Search for the cell housing the specified text and yield its (x, y) center coordinate. 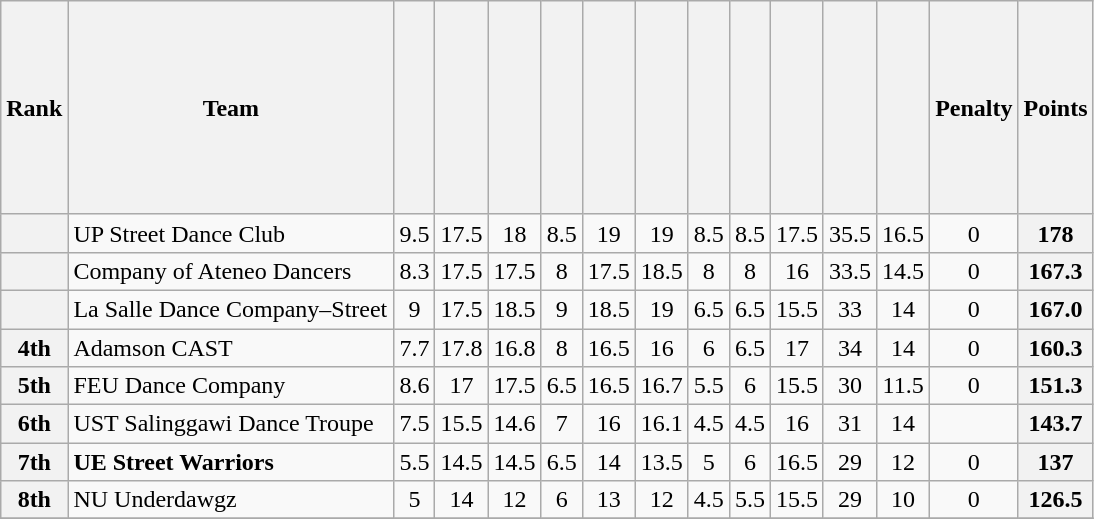
167.3 (1056, 271)
Penalty (974, 108)
18 (514, 233)
Points (1056, 108)
16.1 (662, 424)
UE Street Warriors (231, 462)
160.3 (1056, 347)
137 (1056, 462)
30 (850, 386)
13 (608, 500)
UP Street Dance Club (231, 233)
17.8 (462, 347)
La Salle Dance Company–Street (231, 309)
Company of Ateneo Dancers (231, 271)
31 (850, 424)
7.5 (414, 424)
Rank (34, 108)
Team (231, 108)
143.7 (1056, 424)
7th (34, 462)
9.5 (414, 233)
FEU Dance Company (231, 386)
7.7 (414, 347)
8.6 (414, 386)
35.5 (850, 233)
UST Salinggawi Dance Troupe (231, 424)
16.8 (514, 347)
11.5 (904, 386)
16.7 (662, 386)
6th (34, 424)
5th (34, 386)
33 (850, 309)
126.5 (1056, 500)
Adamson CAST (231, 347)
167.0 (1056, 309)
34 (850, 347)
14.6 (514, 424)
8.3 (414, 271)
178 (1056, 233)
8th (34, 500)
33.5 (850, 271)
10 (904, 500)
13.5 (662, 462)
4th (34, 347)
151.3 (1056, 386)
NU Underdawgz (231, 500)
7 (562, 424)
